Identify which cell holds the provided text, then report its [x, y] central coordinate. 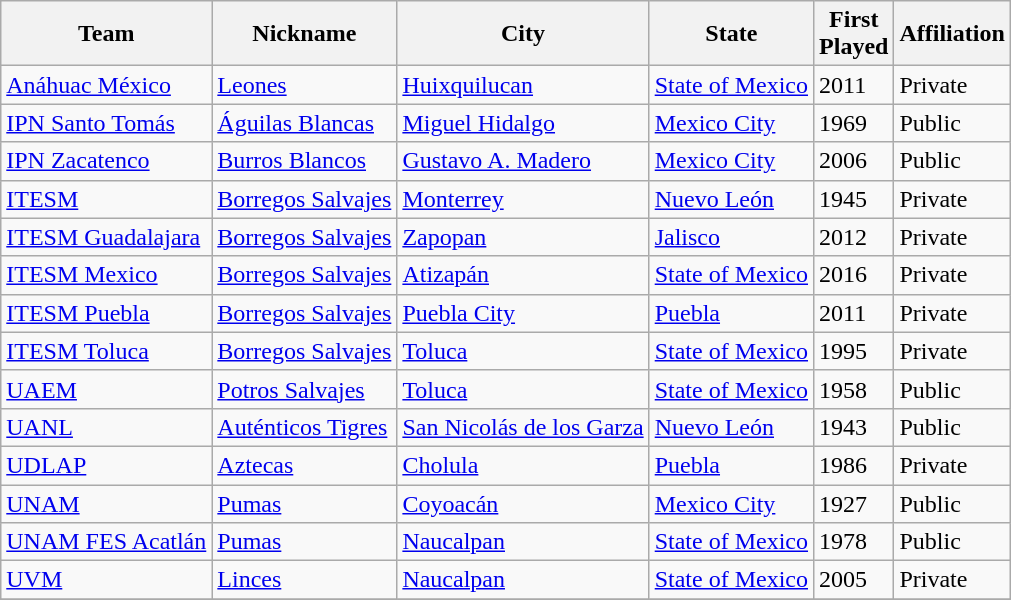
1969 [854, 123]
IPN Zacatenco [106, 161]
Huixquilucan [523, 85]
1958 [854, 389]
1995 [854, 351]
Linces [304, 580]
Monterrey [523, 199]
City [523, 34]
Puebla City [523, 313]
Jalisco [731, 237]
UANL [106, 427]
2006 [854, 161]
UVM [106, 580]
ITESM Toluca [106, 351]
Zapopan [523, 237]
ITESM Mexico [106, 275]
Aztecas [304, 465]
UNAM [106, 503]
1945 [854, 199]
UAEM [106, 389]
Anáhuac México [106, 85]
UNAM FES Acatlán [106, 542]
Auténticos Tigres [304, 427]
1943 [854, 427]
Nickname [304, 34]
Burros Blancos [304, 161]
ITESM Puebla [106, 313]
Affiliation [952, 34]
State [731, 34]
Leones [304, 85]
UDLAP [106, 465]
Miguel Hidalgo [523, 123]
Coyoacán [523, 503]
2012 [854, 237]
Team [106, 34]
Cholula [523, 465]
ITESM [106, 199]
FirstPlayed [854, 34]
2016 [854, 275]
Gustavo A. Madero [523, 161]
San Nicolás de los Garza [523, 427]
1978 [854, 542]
ITESM Guadalajara [106, 237]
Potros Salvajes [304, 389]
1986 [854, 465]
Atizapán [523, 275]
1927 [854, 503]
2005 [854, 580]
IPN Santo Tomás [106, 123]
Águilas Blancas [304, 123]
